Scan for the cell matching the given text and deliver its [X, Y] coordinate at center. 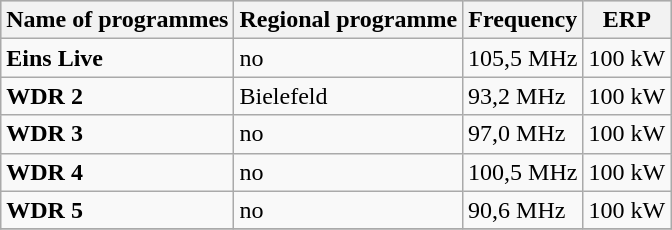
100,5 MHz [523, 172]
90,6 MHz [523, 210]
Frequency [523, 20]
Bielefeld [348, 96]
97,0 MHz [523, 134]
Name of programmes [118, 20]
105,5 MHz [523, 58]
WDR 5 [118, 210]
WDR 2 [118, 96]
WDR 3 [118, 134]
ERP [627, 20]
Regional programme [348, 20]
WDR 4 [118, 172]
93,2 MHz [523, 96]
Eins Live [118, 58]
